Output the (X, Y) coordinate of the center of the cell containing the given text.  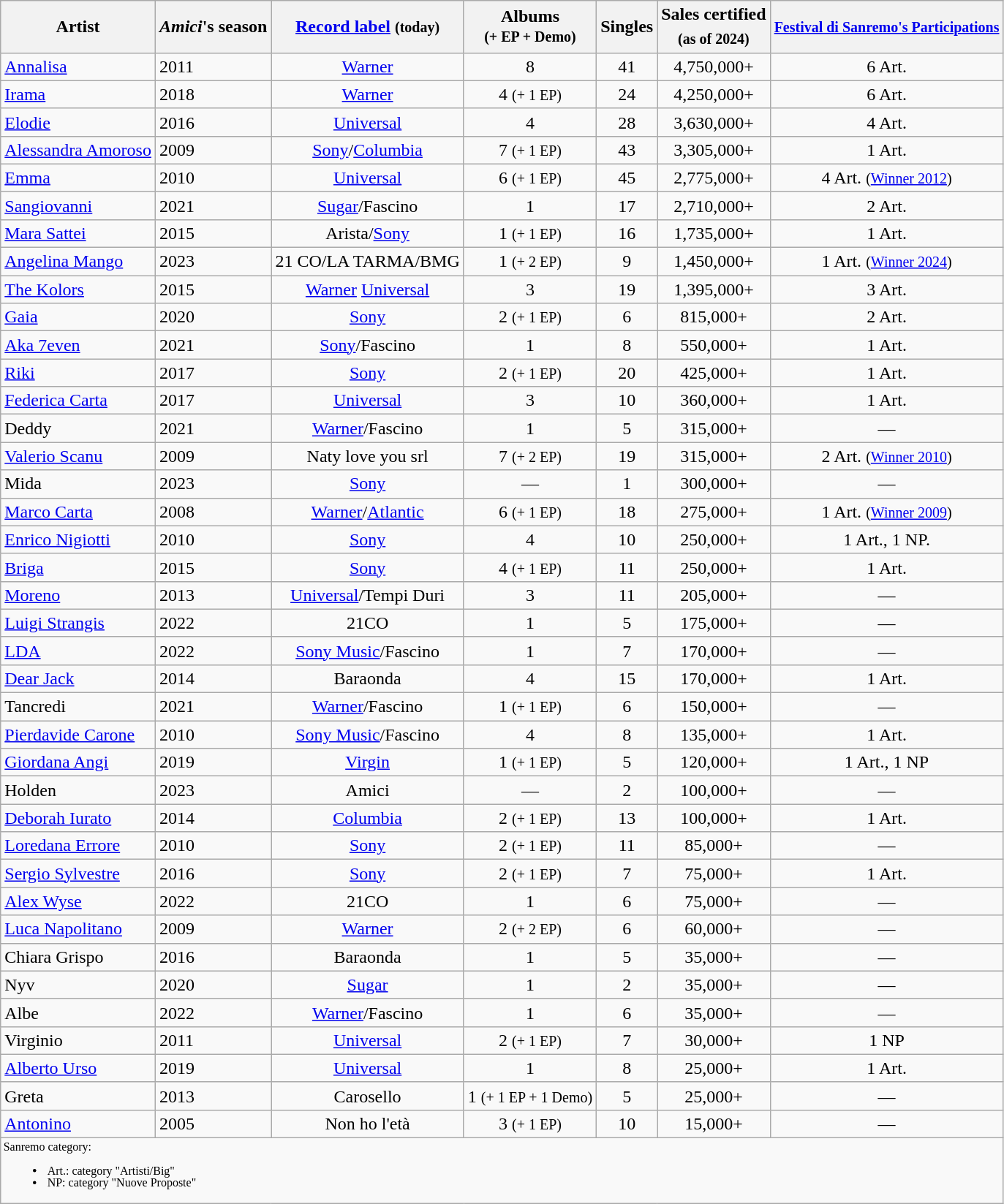
550,000+ (714, 345)
Greta (78, 1096)
175,000+ (714, 623)
Sergio Sylvestre (78, 874)
4,250,000+ (714, 94)
Sony/Fascino (367, 345)
1 (+ 1 EP + 1 Demo) (529, 1096)
The Kolors (78, 289)
20 (627, 373)
2 Art. (Winner 2010) (886, 456)
Pierdavide Carone (78, 735)
275,000+ (714, 512)
Federica Carta (78, 401)
Festival di Sanremo's Participations (886, 26)
Luigi Strangis (78, 623)
Artist (78, 26)
Irama (78, 94)
9 (627, 262)
Amici (367, 790)
1 Art., 1 NP (886, 762)
Riki (78, 373)
Carosello (367, 1096)
15,000+ (714, 1124)
85,000+ (714, 846)
1 (+ 2 EP) (529, 262)
Alex Wyse (78, 901)
Sugar (367, 985)
7 (+ 1 EP) (529, 150)
Angelina Mango (78, 262)
3 Art. (886, 289)
Elodie (78, 122)
Giordana Angi (78, 762)
2005 (213, 1124)
Sony/Columbia (367, 150)
Arista/Sony (367, 233)
16 (627, 233)
Naty love you srl (367, 456)
Marco Carta (78, 512)
1 Art., 1 NP. (886, 539)
Luca Napolitano (78, 929)
1,735,000+ (714, 233)
4 Art. (886, 122)
Columbia (367, 818)
300,000+ (714, 484)
Non ho l'età (367, 1124)
LDA (78, 651)
1,450,000+ (714, 262)
3,630,000+ (714, 122)
28 (627, 122)
Aka 7even (78, 345)
Antonino (78, 1124)
Alberto Urso (78, 1068)
2,710,000+ (714, 205)
24 (627, 94)
43 (627, 150)
2008 (213, 512)
21 CO/LA TARMA/BMG (367, 262)
3 (+ 1 EP) (529, 1124)
Deborah Iurato (78, 818)
Virgin (367, 762)
360,000+ (714, 401)
Moreno (78, 595)
Chiara Grispo (78, 957)
Nyv (78, 985)
Albe (78, 1012)
Universal/Tempi Duri (367, 595)
Sangiovanni (78, 205)
2 (+ 2 EP) (529, 929)
2018 (213, 94)
4 Art. (Winner 2012) (886, 178)
15 (627, 678)
425,000+ (714, 373)
Emma (78, 178)
17 (627, 205)
7 (+ 2 EP) (529, 456)
Tancredi (78, 707)
1 NP (886, 1040)
13 (627, 818)
1 Art. (Winner 2009) (886, 512)
Amici's season (213, 26)
Mara Sattei (78, 233)
Briga (78, 567)
Virginio (78, 1040)
1 Art. (Winner 2024) (886, 262)
Gaia (78, 317)
60,000+ (714, 929)
Warner Universal (367, 289)
2,775,000+ (714, 178)
Warner/Atlantic (367, 512)
Holden (78, 790)
135,000+ (714, 735)
205,000+ (714, 595)
Enrico Nigiotti (78, 539)
Annalisa (78, 67)
815,000+ (714, 317)
45 (627, 178)
Loredana Errore (78, 846)
Alessandra Amoroso (78, 150)
150,000+ (714, 707)
Mida (78, 484)
3,305,000+ (714, 150)
18 (627, 512)
Sanremo category:Art.: category "Artisti/Big"NP: category "Nuove Proposte" (502, 1171)
Valerio Scanu (78, 456)
4,750,000+ (714, 67)
Albums(+ EP + Demo) (529, 26)
Dear Jack (78, 678)
Sugar/Fascino (367, 205)
Singles (627, 26)
1,395,000+ (714, 289)
Sales certified(as of 2024) (714, 26)
120,000+ (714, 762)
Record label (today) (367, 26)
41 (627, 67)
30,000+ (714, 1040)
Deddy (78, 428)
